Detect which cell encompasses the target text, then output its [x, y] center coordinate. 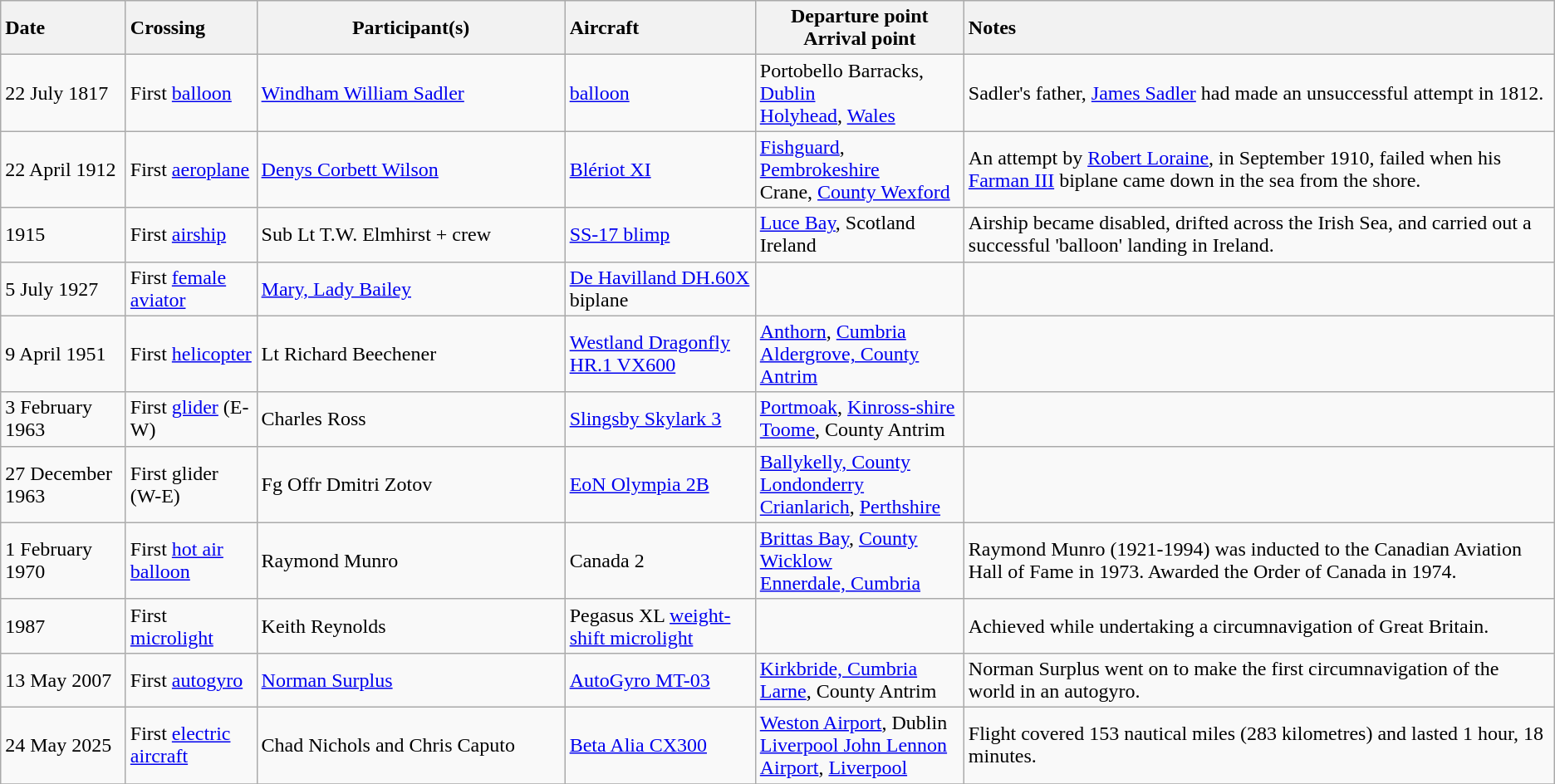
First microlight [191, 626]
Norman Surplus [410, 679]
First electric aircraft [191, 745]
First airship [191, 234]
9 April 1951 [63, 354]
Ballykelly, County LondonderryCrianlarich, Perthshire [859, 484]
Flight covered 153 nautical miles (283 kilometres) and lasted 1 hour, 18 minutes. [1259, 745]
24 May 2025 [63, 745]
First aeroplane [191, 169]
First helicopter [191, 354]
De Havilland DH.60X biplane [660, 289]
Keith Reynolds [410, 626]
First female aviator [191, 289]
First glider (E-W) [191, 419]
Date [63, 28]
1915 [63, 234]
First balloon [191, 93]
Portobello Barracks, DublinHolyhead, Wales [859, 93]
Mary, Lady Bailey [410, 289]
22 April 1912 [63, 169]
22 July 1817 [63, 93]
First glider (W-E) [191, 484]
EoN Olympia 2B [660, 484]
Raymond Munro (1921-1994) was inducted to the Canadian Aviation Hall of Fame in 1973. Awarded the Order of Canada in 1974. [1259, 561]
Fg Offr Dmitri Zotov [410, 484]
Kirkbride, CumbriaLarne, County Antrim [859, 679]
Crossing [191, 28]
Sadler's father, James Sadler had made an unsuccessful attempt in 1812. [1259, 93]
Chad Nichols and Chris Caputo [410, 745]
An attempt by Robert Loraine, in September 1910, failed when his Farman III biplane came down in the sea from the shore. [1259, 169]
SS-17 blimp [660, 234]
27 December 1963 [63, 484]
Achieved while undertaking a circumnavigation of Great Britain. [1259, 626]
Airship became disabled, drifted across the Irish Sea, and carried out a successful 'balloon' landing in Ireland. [1259, 234]
Blériot XI [660, 169]
Notes [1259, 28]
Weston Airport, DublinLiverpool John Lennon Airport, Liverpool [859, 745]
Lt Richard Beechener [410, 354]
5 July 1927 [63, 289]
1 February 1970 [63, 561]
1987 [63, 626]
Fishguard, PembrokeshireCrane, County Wexford [859, 169]
Westland Dragonfly HR.1 VX600 [660, 354]
Portmoak, Kinross-shireToome, County Antrim [859, 419]
First autogyro [191, 679]
3 February 1963 [63, 419]
Sub Lt T.W. Elmhirst + crew [410, 234]
AutoGyro MT-03 [660, 679]
Pegasus XL weight-shift microlight [660, 626]
Norman Surplus went on to make the first circumnavigation of the world in an autogyro. [1259, 679]
13 May 2007 [63, 679]
Beta Alia CX300 [660, 745]
Aircraft [660, 28]
First hot air balloon [191, 561]
Departure point Arrival point [859, 28]
Charles Ross [410, 419]
Luce Bay, ScotlandIreland [859, 234]
Anthorn, CumbriaAldergrove, County Antrim [859, 354]
Canada 2 [660, 561]
Slingsby Skylark 3 [660, 419]
Windham William Sadler [410, 93]
Brittas Bay, County WicklowEnnerdale, Cumbria [859, 561]
Denys Corbett Wilson [410, 169]
Raymond Munro [410, 561]
balloon [660, 93]
Participant(s) [410, 28]
